For the text-containing cell, return its midpoint in (x, y) coordinate format. 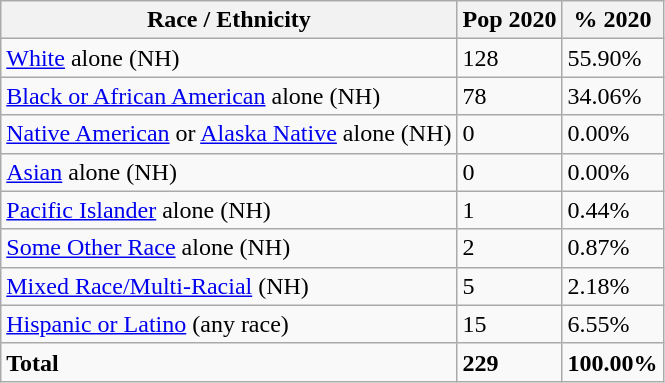
1 (510, 210)
Some Other Race alone (NH) (229, 248)
Asian alone (NH) (229, 172)
White alone (NH) (229, 58)
Hispanic or Latino (any race) (229, 324)
6.55% (612, 324)
Mixed Race/Multi-Racial (NH) (229, 286)
78 (510, 96)
% 2020 (612, 20)
Black or African American alone (NH) (229, 96)
Native American or Alaska Native alone (NH) (229, 134)
55.90% (612, 58)
229 (510, 362)
100.00% (612, 362)
Pop 2020 (510, 20)
Pacific Islander alone (NH) (229, 210)
2.18% (612, 286)
5 (510, 286)
0.44% (612, 210)
0.87% (612, 248)
15 (510, 324)
128 (510, 58)
2 (510, 248)
Race / Ethnicity (229, 20)
Total (229, 362)
34.06% (612, 96)
